Locate the cell with the specified text and output its (x, y) center coordinate. 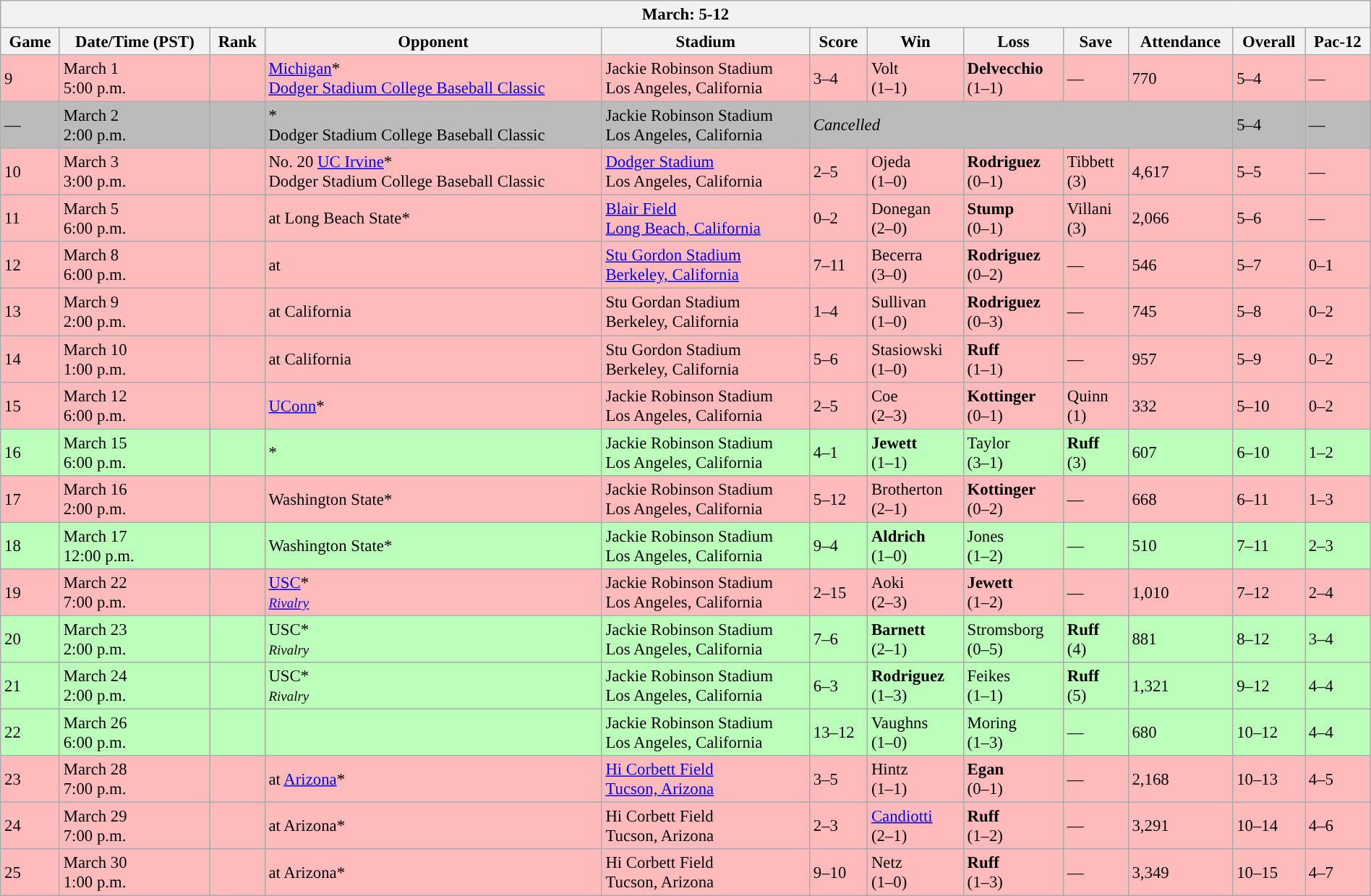
5–9 (1269, 359)
Rodriguez(0–2) (1013, 265)
Loss (1013, 41)
March 15:00 p.m. (134, 78)
March 266:00 p.m. (134, 732)
881 (1180, 639)
Brotherton(2–1) (915, 499)
* (433, 453)
5–8 (1269, 312)
March 56:00 p.m. (134, 218)
14 (30, 359)
March 86:00 p.m. (134, 265)
March: 5-12 (685, 14)
Dodger StadiumLos Angeles, California (706, 172)
21 (30, 686)
10–13 (1269, 780)
Jones(1–2) (1013, 545)
25 (30, 872)
2,066 (1180, 218)
5–7 (1269, 265)
16 (30, 453)
Netz(1–0) (915, 872)
8–12 (1269, 639)
March 156:00 p.m. (134, 453)
2–4 (1338, 592)
18 (30, 545)
No. 20 UC Irvine*Dodger Stadium College Baseball Classic (433, 172)
Score (838, 41)
10–12 (1269, 732)
Rodriguez(1–3) (915, 686)
Save (1095, 41)
6–10 (1269, 453)
7–12 (1269, 592)
4–7 (1338, 872)
Kottinger(0–2) (1013, 499)
Opponent (433, 41)
745 (1180, 312)
Volt(1–1) (915, 78)
7–6 (838, 639)
March 242:00 p.m. (134, 686)
at Long Beach State* (433, 218)
Ruff(1–3) (1013, 872)
510 (1180, 545)
Attendance (1180, 41)
680 (1180, 732)
23 (30, 780)
Kottinger(0–1) (1013, 405)
Blair FieldLong Beach, California (706, 218)
Stromsborg(0–5) (1013, 639)
Jewett(1–1) (915, 453)
Sullivan(1–0) (915, 312)
1,010 (1180, 592)
Pac-12 (1338, 41)
Becerra(3–0) (915, 265)
9 (30, 78)
Rank (237, 41)
Moring (1–3) (1013, 732)
5–10 (1269, 405)
Barnett(2–1) (915, 639)
*Dodger Stadium College Baseball Classic (433, 126)
4–1 (838, 453)
17 (30, 499)
March 126:00 p.m. (134, 405)
Ruff(3) (1095, 453)
5–12 (838, 499)
6–3 (838, 686)
4–6 (1338, 826)
Ojeda (1–0) (915, 172)
546 (1180, 265)
2,168 (1180, 780)
10–14 (1269, 826)
Tibbett(3) (1095, 172)
20 (30, 639)
1–2 (1338, 453)
Quinn(1) (1095, 405)
Stu Gordan StadiumBerkeley, California (706, 312)
5–5 (1269, 172)
March 92:00 p.m. (134, 312)
9–4 (838, 545)
Stasiowski(1–0) (915, 359)
3–5 (838, 780)
Feikes(1–1) (1013, 686)
1–4 (838, 312)
March 33:00 p.m. (134, 172)
Villani(3) (1095, 218)
Ruff(4) (1095, 639)
March 101:00 p.m. (134, 359)
4,617 (1180, 172)
UConn* (433, 405)
March 232:00 p.m. (134, 639)
Stadium (706, 41)
22 (30, 732)
9–10 (838, 872)
Jewett(1–2) (1013, 592)
Hintz(1–1) (915, 780)
13 (30, 312)
Stump(0–1) (1013, 218)
Coe(2–3) (915, 405)
March 1712:00 p.m. (134, 545)
668 (1180, 499)
6–11 (1269, 499)
11 (30, 218)
3,349 (1180, 872)
10 (30, 172)
Rodriguez (0–1) (1013, 172)
Donegan(2–0) (915, 218)
19 (30, 592)
Game (30, 41)
0–1 (1338, 265)
Delvecchio(1–1) (1013, 78)
Date/Time (PST) (134, 41)
3,291 (1180, 826)
Cancelled (1021, 126)
957 (1180, 359)
Egan (0–1) (1013, 780)
Candiotti(2–1) (915, 826)
Aldrich(1–0) (915, 545)
March 227:00 p.m. (134, 592)
2–15 (838, 592)
13–12 (838, 732)
4–5 (1338, 780)
March 301:00 p.m. (134, 872)
24 (30, 826)
Aoki(2–3) (915, 592)
Vaughns(1–0) (915, 732)
Overall (1269, 41)
Win (915, 41)
Michigan*Dodger Stadium College Baseball Classic (433, 78)
1,321 (1180, 686)
770 (1180, 78)
Ruff(1–1) (1013, 359)
Taylor(3–1) (1013, 453)
12 (30, 265)
March 287:00 p.m. (134, 780)
March 22:00 p.m. (134, 126)
607 (1180, 453)
Ruff(5) (1095, 686)
1–3 (1338, 499)
Ruff(1–2) (1013, 826)
at (433, 265)
332 (1180, 405)
10–15 (1269, 872)
15 (30, 405)
Rodriguez(0–3) (1013, 312)
March 297:00 p.m. (134, 826)
March 162:00 p.m. (134, 499)
9–12 (1269, 686)
